Scan for the cell matching the given text and deliver its (x, y) coordinate at center. 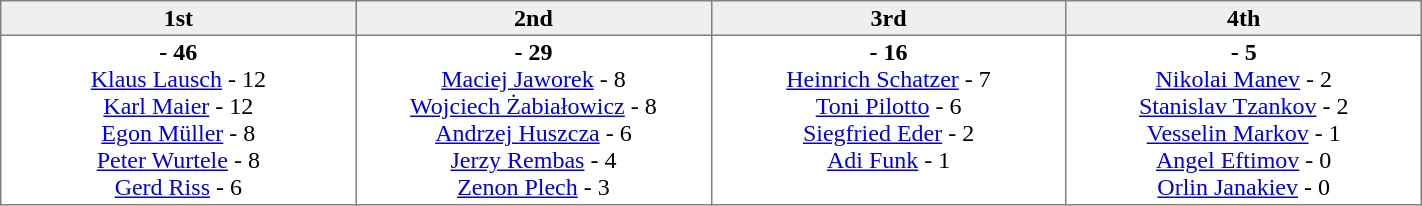
2nd (534, 18)
- 16Heinrich Schatzer - 7 Toni Pilotto - 6 Siegfried Eder - 2 Adi Funk - 1 (888, 120)
4th (1244, 18)
- 29Maciej Jaworek - 8 Wojciech Żabiałowicz - 8 Andrzej Huszcza - 6 Jerzy Rembas - 4 Zenon Plech - 3 (534, 120)
- 46Klaus Lausch - 12 Karl Maier - 12 Egon Müller - 8 Peter Wurtele - 8 Gerd Riss - 6 (178, 120)
1st (178, 18)
3rd (888, 18)
- 5Nikolai Manev - 2 Stanislav Tzankov - 2 Vesselin Markov - 1 Angel Eftimov - 0 Orlin Janakiev - 0 (1244, 120)
